From the cell containing the given text, extract its center point as (x, y) coordinate. 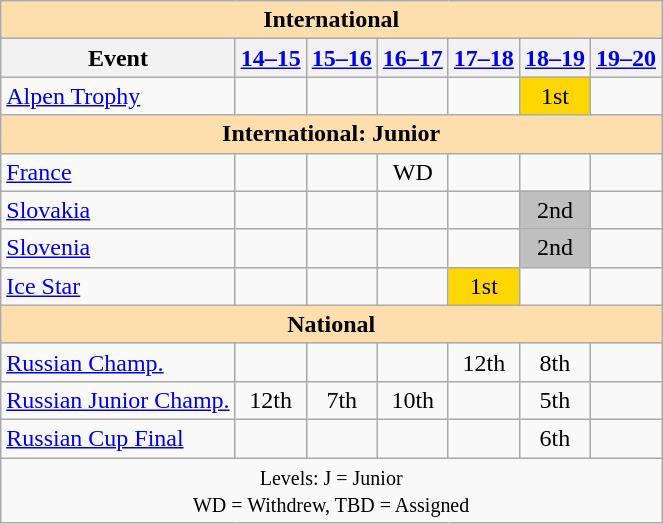
6th (554, 438)
Ice Star (118, 286)
France (118, 172)
14–15 (270, 58)
Levels: J = Junior WD = Withdrew, TBD = Assigned (332, 490)
19–20 (626, 58)
Event (118, 58)
7th (342, 400)
5th (554, 400)
17–18 (484, 58)
Russian Champ. (118, 362)
8th (554, 362)
WD (412, 172)
16–17 (412, 58)
Russian Junior Champ. (118, 400)
International (332, 20)
Slovenia (118, 248)
18–19 (554, 58)
Slovakia (118, 210)
10th (412, 400)
National (332, 324)
15–16 (342, 58)
Alpen Trophy (118, 96)
Russian Cup Final (118, 438)
International: Junior (332, 134)
